For the text-containing cell, return its midpoint in [x, y] coordinate format. 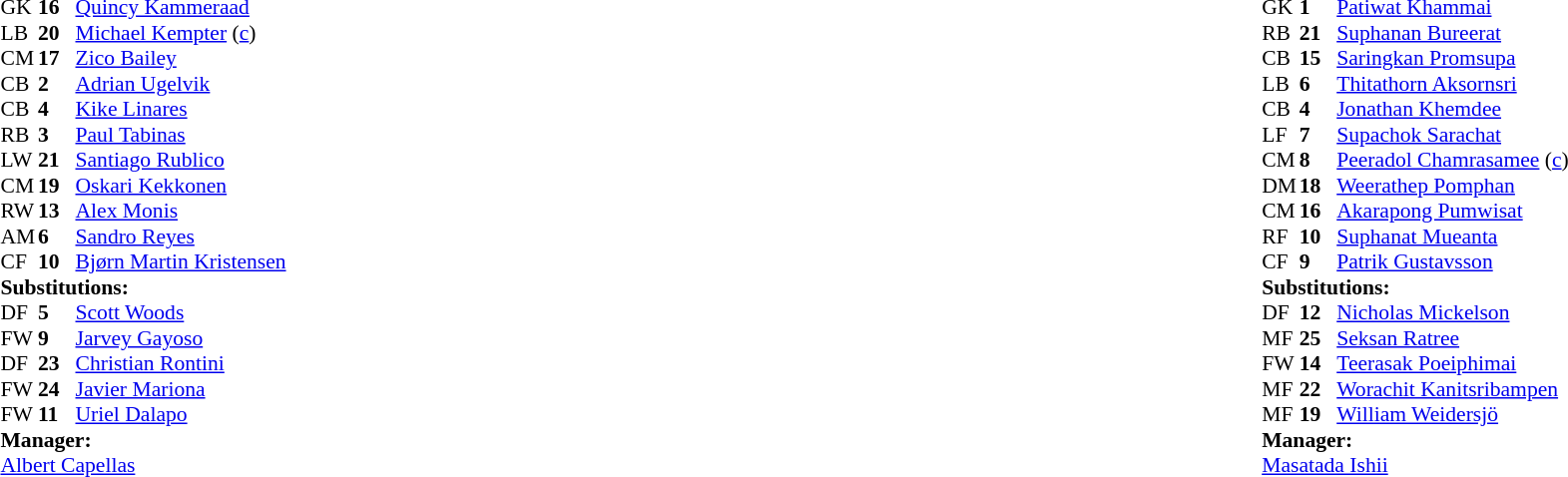
Kike Linares [182, 109]
Bjørn Martin Kristensen [182, 262]
RF [1281, 237]
14 [1318, 364]
LF [1281, 135]
23 [57, 364]
15 [1318, 59]
Zico Bailey [182, 59]
2 [57, 84]
Christian Rontini [182, 364]
17 [57, 59]
13 [57, 211]
Uriel Dalapo [182, 414]
LW [19, 161]
Adrian Ugelvik [182, 84]
8 [1318, 161]
Alex Monis [182, 211]
12 [1318, 312]
Scott Woods [182, 312]
DM [1281, 186]
7 [1318, 135]
Oskari Kekkonen [182, 186]
Manager: [143, 440]
Javier Mariona [182, 389]
Santiago Rublico [182, 161]
25 [1318, 338]
3 [57, 135]
11 [57, 414]
22 [1318, 389]
Sandro Reyes [182, 237]
Paul Tabinas [182, 135]
16 [1318, 211]
AM [19, 237]
18 [1318, 186]
Michael Kempter (c) [182, 33]
20 [57, 33]
24 [57, 389]
Jarvey Gayoso [182, 338]
5 [57, 312]
RW [19, 211]
Substitutions: [143, 287]
